Locate the cell with the specified text and output its (x, y) center coordinate. 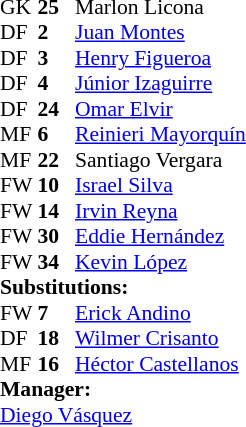
Manager: (123, 389)
Omar Elvir (160, 109)
34 (57, 262)
Júnior Izaguirre (160, 83)
Irvin Reyna (160, 211)
30 (57, 237)
2 (57, 33)
Erick Andino (160, 313)
14 (57, 211)
10 (57, 185)
3 (57, 58)
Héctor Castellanos (160, 364)
Substitutions: (123, 287)
4 (57, 83)
Henry Figueroa (160, 58)
Juan Montes (160, 33)
Kevin López (160, 262)
22 (57, 160)
24 (57, 109)
Eddie Hernández (160, 237)
18 (57, 339)
16 (57, 364)
Santiago Vergara (160, 160)
7 (57, 313)
6 (57, 135)
Israel Silva (160, 185)
Wilmer Crisanto (160, 339)
Reinieri Mayorquín (160, 135)
